Search for the cell housing the specified text and yield its (X, Y) center coordinate. 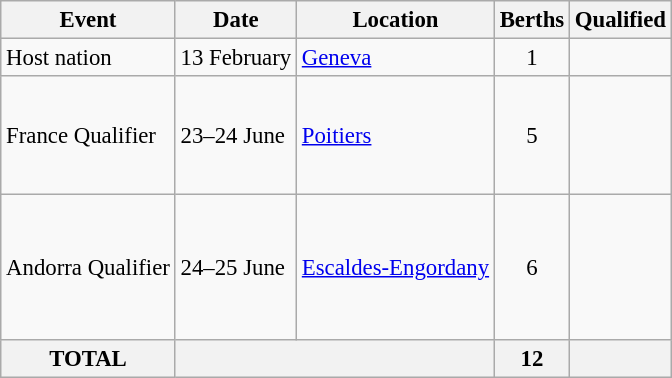
13 February (236, 58)
Poitiers (396, 136)
6 (532, 268)
1 (532, 58)
France Qualifier (88, 136)
Date (236, 20)
Geneva (396, 58)
Location (396, 20)
Escaldes-Engordany (396, 268)
Event (88, 20)
24–25 June (236, 268)
Berths (532, 20)
23–24 June (236, 136)
TOTAL (88, 359)
Andorra Qualifier (88, 268)
5 (532, 136)
Qualified (621, 20)
12 (532, 359)
Host nation (88, 58)
